From the cell containing the given text, extract its center point as [x, y] coordinate. 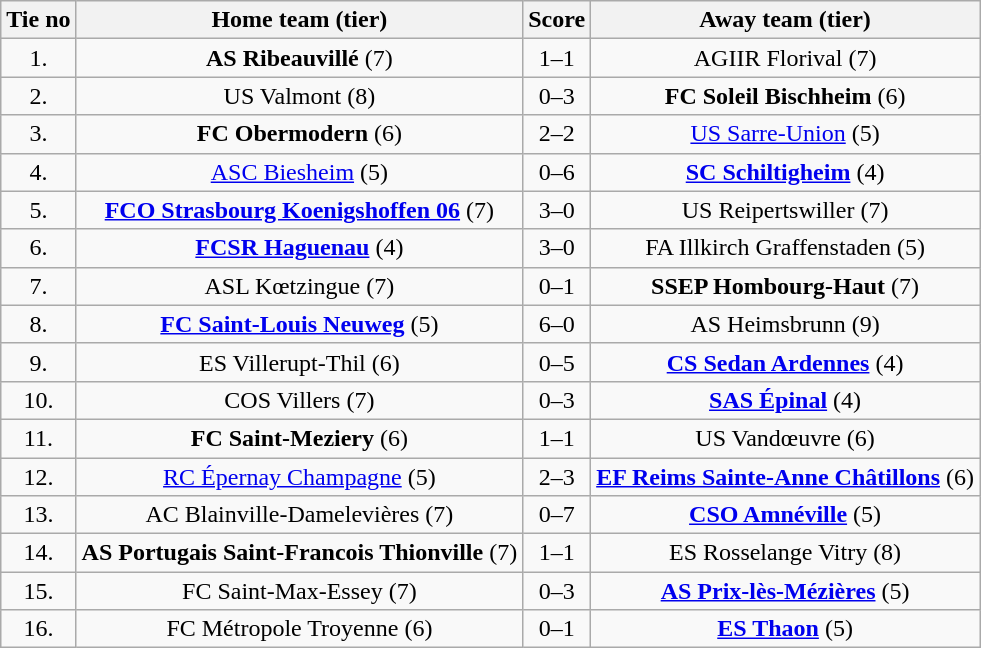
SSEP Hombourg-Haut (7) [786, 286]
FC Métropole Troyenne (6) [300, 629]
AS Prix-lès-Mézières (5) [786, 591]
ASL Kœtzingue (7) [300, 286]
FCSR Haguenau (4) [300, 248]
FC Saint-Louis Neuweg (5) [300, 324]
16. [38, 629]
SC Schiltigheim (4) [786, 172]
ES Rosselange Vitry (8) [786, 553]
CSO Amnéville (5) [786, 515]
US Valmont (8) [300, 96]
12. [38, 477]
10. [38, 400]
EF Reims Sainte-Anne Châtillons (6) [786, 477]
US Vandœuvre (6) [786, 438]
AS Heimsbrunn (9) [786, 324]
6. [38, 248]
FC Saint-Meziery (6) [300, 438]
RC Épernay Champagne (5) [300, 477]
AS Portugais Saint-Francois Thionville (7) [300, 553]
ASC Biesheim (5) [300, 172]
Away team (tier) [786, 20]
ES Thaon (5) [786, 629]
US Reipertswiller (7) [786, 210]
FC Obermodern (6) [300, 134]
7. [38, 286]
FC Soleil Bischheim (6) [786, 96]
FA Illkirch Graffenstaden (5) [786, 248]
2. [38, 96]
Home team (tier) [300, 20]
0–5 [557, 362]
Tie no [38, 20]
5. [38, 210]
ES Villerupt-Thil (6) [300, 362]
11. [38, 438]
0–7 [557, 515]
14. [38, 553]
13. [38, 515]
15. [38, 591]
AGIIR Florival (7) [786, 58]
Score [557, 20]
0–6 [557, 172]
CS Sedan Ardennes (4) [786, 362]
FCO Strasbourg Koenigshoffen 06 (7) [300, 210]
2–3 [557, 477]
6–0 [557, 324]
AS Ribeauvillé (7) [300, 58]
SAS Épinal (4) [786, 400]
AC Blainville-Damelevières (7) [300, 515]
COS Villers (7) [300, 400]
US Sarre-Union (5) [786, 134]
1. [38, 58]
9. [38, 362]
FC Saint-Max-Essey (7) [300, 591]
4. [38, 172]
3. [38, 134]
2–2 [557, 134]
8. [38, 324]
